Find where the given text appears and provide that cell's center as (X, Y) coordinate. 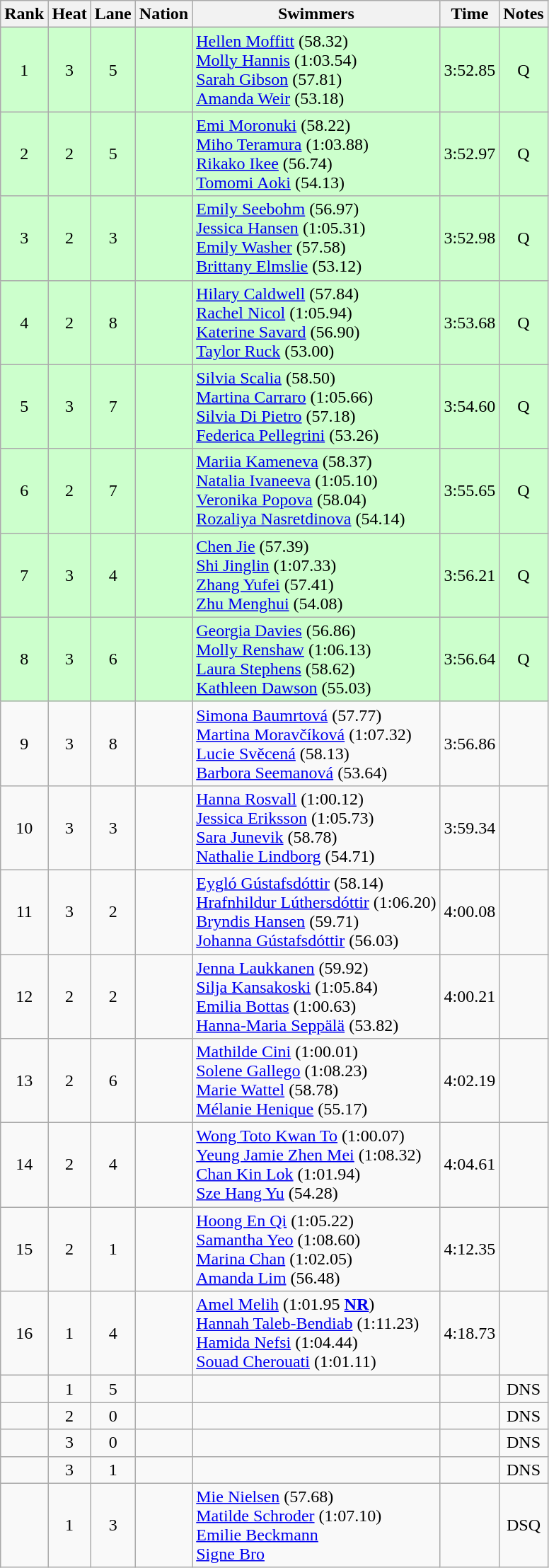
Wong Toto Kwan To (1:00.07)Yeung Jamie Zhen Mei (1:08.32)Chan Kin Lok (1:01.94)Sze Hang Yu (54.28) (316, 1165)
Notes (524, 14)
15 (24, 1250)
10 (24, 828)
DSQ (524, 1526)
11 (24, 911)
Rank (24, 14)
Hanna Rosvall (1:00.12)Jessica Eriksson (1:05.73)Sara Junevik (58.78)Nathalie Lindborg (54.71) (316, 828)
Simona Baumrtová (57.77)Martina Moravčíková (1:07.32)Lucie Svěcená (58.13)Barbora Seemanová (53.64) (316, 743)
4:00.08 (470, 911)
Georgia Davies (56.86)Molly Renshaw (1:06.13)Laura Stephens (58.62)Kathleen Dawson (55.03) (316, 659)
3:56.86 (470, 743)
Hellen Moffitt (58.32)Molly Hannis (1:03.54)Sarah Gibson (57.81)Amanda Weir (53.18) (316, 69)
Emily Seebohm (56.97)Jessica Hansen (1:05.31)Emily Washer (57.58)Brittany Elmslie (53.12) (316, 238)
3:52.98 (470, 238)
Eygló Gústafsdóttir (58.14)Hrafnhildur Lúthersdóttir (1:06.20)Bryndis Hansen (59.71)Johanna Gústafsdóttir (56.03) (316, 911)
Mie Nielsen (57.68)Matilde Schroder (1:07.10)Emilie BeckmannSigne Bro (316, 1526)
Jenna Laukkanen (59.92)Silja Kansakoski (1:05.84)Emilia Bottas (1:00.63)Hanna-Maria Seppälä (53.82) (316, 996)
Silvia Scalia (58.50)Martina Carraro (1:05.66)Silvia Di Pietro (57.18)Federica Pellegrini (53.26) (316, 406)
3:56.64 (470, 659)
3:59.34 (470, 828)
Amel Melih (1:01.95 NR)Hannah Taleb-Bendiab (1:11.23)Hamida Nefsi (1:04.44)Souad Cherouati (1:01.11) (316, 1333)
13 (24, 1081)
3:55.65 (470, 491)
3:52.97 (470, 154)
14 (24, 1165)
4:02.19 (470, 1081)
Hilary Caldwell (57.84)Rachel Nicol (1:05.94)Katerine Savard (56.90)Taylor Ruck (53.00) (316, 323)
3:52.85 (470, 69)
Mariia Kameneva (58.37)Natalia Ivaneeva (1:05.10)Veronika Popova (58.04)Rozaliya Nasretdinova (54.14) (316, 491)
Chen Jie (57.39)Shi Jinglin (1:07.33)Zhang Yufei (57.41)Zhu Menghui (54.08) (316, 575)
4:18.73 (470, 1333)
Lane (113, 14)
4:12.35 (470, 1250)
16 (24, 1333)
Time (470, 14)
Mathilde Cini (1:00.01)Solene Gallego (1:08.23)Marie Wattel (58.78)Mélanie Henique (55.17) (316, 1081)
Swimmers (316, 14)
Heat (69, 14)
Hoong En Qi (1:05.22)Samantha Yeo (1:08.60)Marina Chan (1:02.05)Amanda Lim (56.48) (316, 1250)
12 (24, 996)
Emi Moronuki (58.22)Miho Teramura (1:03.88)Rikako Ikee (56.74)Tomomi Aoki (54.13) (316, 154)
9 (24, 743)
3:54.60 (470, 406)
3:53.68 (470, 323)
3:56.21 (470, 575)
4:00.21 (470, 996)
Nation (163, 14)
4:04.61 (470, 1165)
